Scan for the cell matching the given text and deliver its (x, y) coordinate at center. 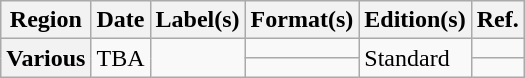
Region (46, 20)
TBA (120, 58)
Edition(s) (415, 20)
Format(s) (302, 20)
Various (46, 58)
Ref. (498, 20)
Date (120, 20)
Standard (415, 58)
Label(s) (198, 20)
